For the text-containing cell, return its midpoint in (x, y) coordinate format. 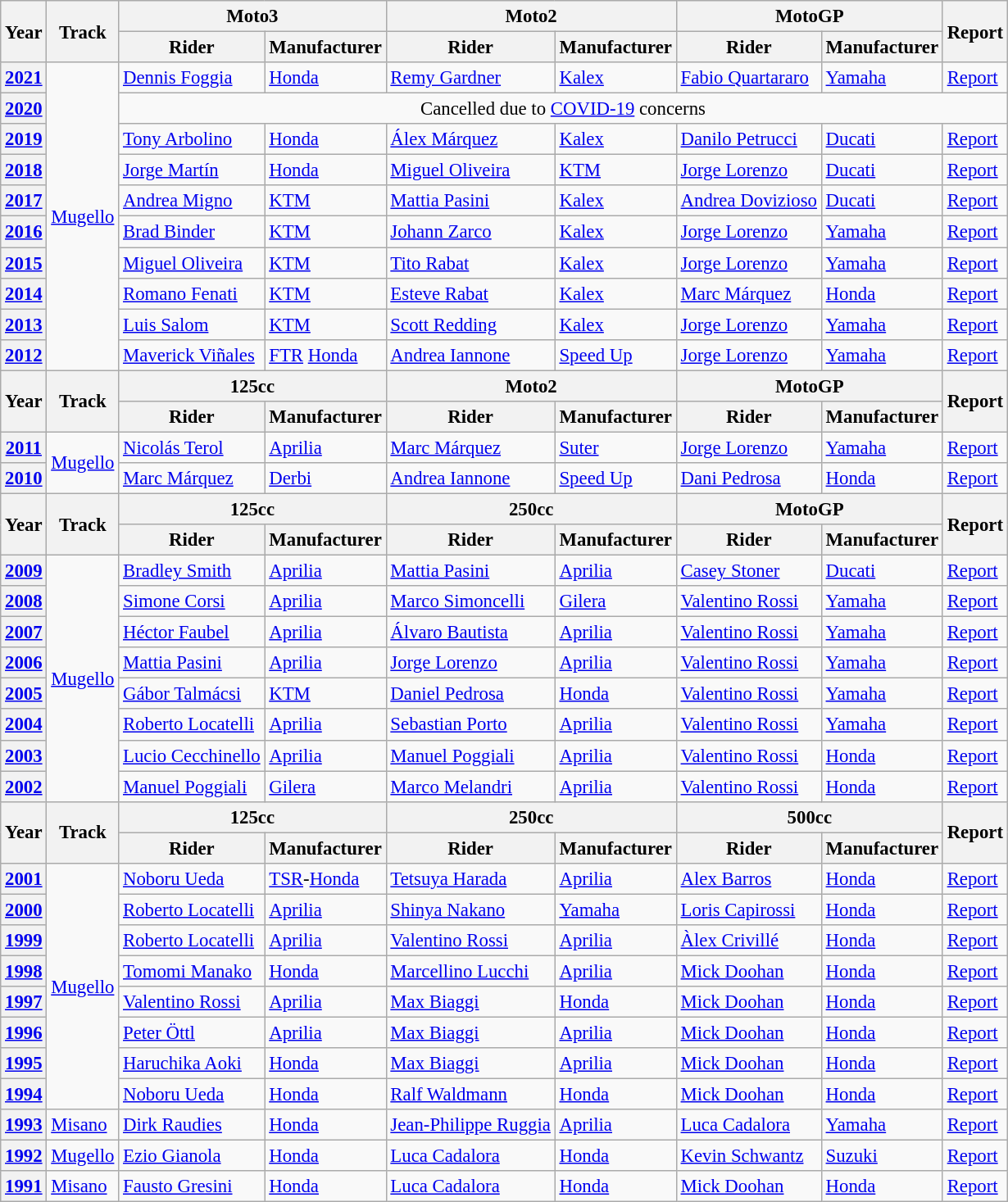
Dirk Raudies (192, 1125)
Romano Fenati (192, 293)
TSR-Honda (325, 879)
Maverick Viñales (192, 355)
Cancelled due to COVID-19 concerns (564, 109)
2018 (24, 170)
2011 (24, 447)
Kevin Schwantz (749, 1156)
Scott Redding (470, 324)
2015 (24, 263)
Daniel Pedrosa (470, 694)
2003 (24, 755)
2019 (24, 139)
2017 (24, 201)
Tomomi Manako (192, 971)
Danilo Petrucci (749, 139)
Suzuki (882, 1156)
500cc (810, 817)
2000 (24, 909)
1998 (24, 971)
Jorge Martín (192, 170)
Dani Pedrosa (749, 479)
2021 (24, 78)
Dennis Foggia (192, 78)
Misano (83, 1125)
Ezio Gianola (192, 1156)
Luis Salom (192, 324)
Remy Gardner (470, 78)
2002 (24, 787)
Héctor Faubel (192, 633)
Tetsuya Harada (470, 879)
2010 (24, 479)
Esteve Rabat (470, 293)
Álex Márquez (470, 139)
1995 (24, 1064)
Marco Melandri (470, 787)
2007 (24, 633)
Marcellino Lucchi (470, 971)
Álvaro Bautista (470, 633)
2004 (24, 725)
2020 (24, 109)
2014 (24, 293)
Shinya Nakano (470, 909)
Gábor Talmácsi (192, 694)
2009 (24, 571)
2006 (24, 663)
Sebastian Porto (470, 725)
Àlex Crivillé (749, 941)
Andrea Dovizioso (749, 201)
Ralf Waldmann (470, 1095)
1999 (24, 941)
Tony Arbolino (192, 139)
2016 (24, 232)
Johann Zarco (470, 232)
Fabio Quartararo (749, 78)
Moto3 (252, 16)
Peter Öttl (192, 1033)
Marco Simoncelli (470, 601)
Tito Rabat (470, 263)
Haruchika Aoki (192, 1064)
1996 (24, 1033)
Loris Capirossi (749, 909)
1992 (24, 1156)
Lucio Cecchinello (192, 755)
2005 (24, 694)
Casey Stoner (749, 571)
2008 (24, 601)
Alex Barros (749, 879)
2012 (24, 355)
FTR Honda (325, 355)
Jean-Philippe Ruggia (470, 1125)
1997 (24, 1002)
2001 (24, 879)
Andrea Migno (192, 201)
Simone Corsi (192, 601)
2013 (24, 324)
Derbi (325, 479)
Bradley Smith (192, 571)
Brad Binder (192, 232)
1993 (24, 1125)
1994 (24, 1095)
Nicolás Terol (192, 447)
Suter (615, 447)
